Detect which cell encompasses the target text, then output its [x, y] center coordinate. 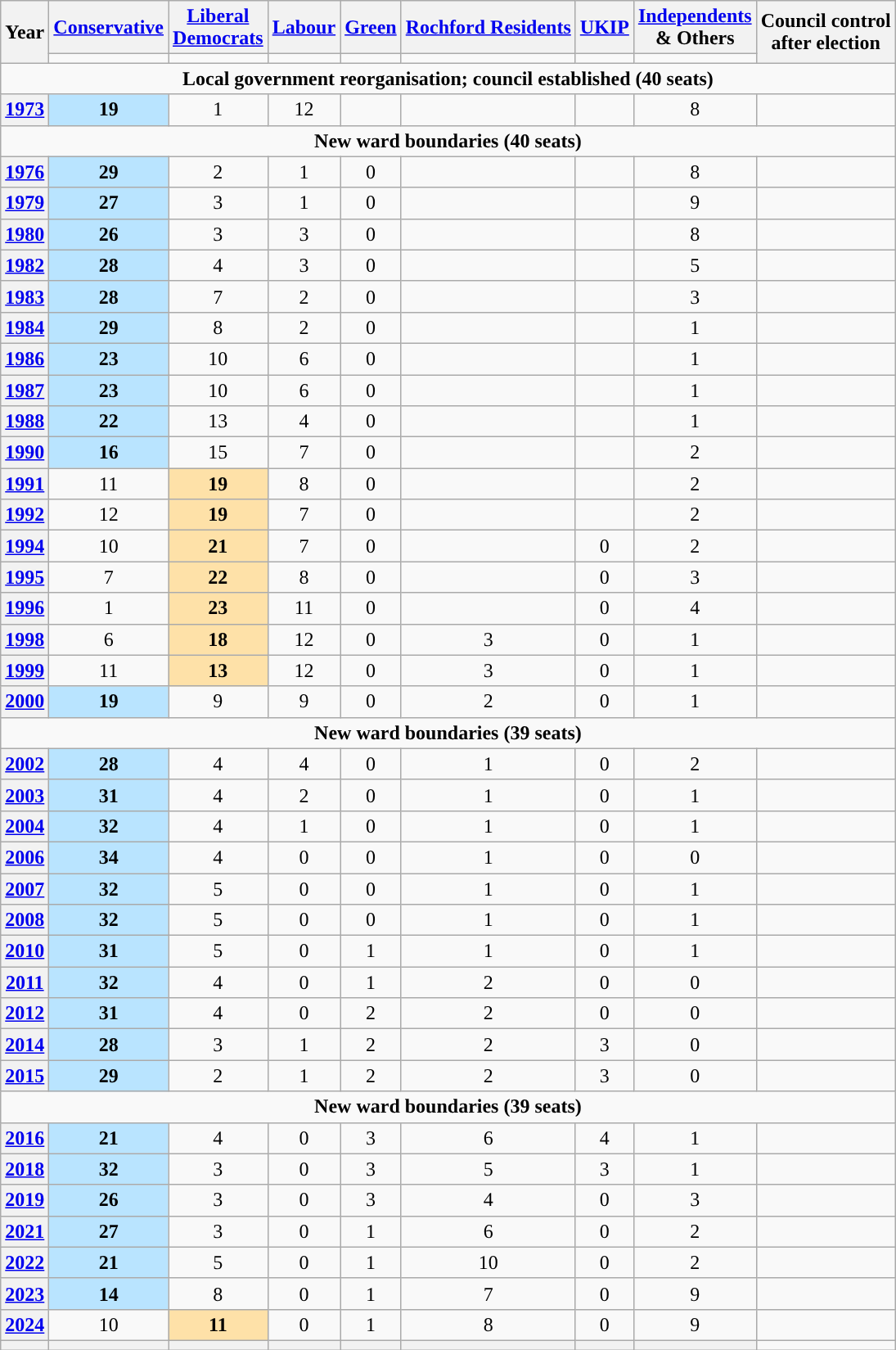
Conservative [109, 28]
1976 [25, 172]
1973 [25, 110]
Green [371, 28]
2000 [25, 702]
1995 [25, 577]
34 [109, 857]
2014 [25, 1045]
Rochford Residents [488, 28]
2018 [25, 1169]
1991 [25, 484]
1982 [25, 265]
2024 [25, 1325]
1983 [25, 296]
2019 [25, 1200]
16 [109, 453]
2012 [25, 1014]
1998 [25, 639]
2006 [25, 857]
1980 [25, 234]
2008 [25, 920]
2011 [25, 982]
1996 [25, 608]
Year [25, 32]
2010 [25, 951]
2007 [25, 888]
1994 [25, 546]
1988 [25, 422]
Local government reorganisation; council established (40 seats) [448, 79]
2023 [25, 1294]
Council controlafter election [826, 32]
1990 [25, 453]
Liberal Democrats [218, 28]
Independents& Others [695, 28]
2016 [25, 1138]
2004 [25, 826]
1999 [25, 670]
Labour [304, 28]
1984 [25, 327]
14 [109, 1294]
15 [218, 453]
1979 [25, 203]
2002 [25, 764]
2021 [25, 1231]
1992 [25, 515]
18 [218, 639]
New ward boundaries (40 seats) [448, 141]
2003 [25, 795]
1987 [25, 391]
1986 [25, 359]
2022 [25, 1262]
UKIP [604, 28]
2015 [25, 1076]
